Determine the [x, y] coordinate at the center of the cell enclosing the given text.  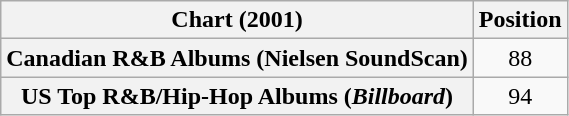
Position [520, 20]
94 [520, 96]
US Top R&B/Hip-Hop Albums (Billboard) [238, 96]
88 [520, 58]
Chart (2001) [238, 20]
Canadian R&B Albums (Nielsen SoundScan) [238, 58]
